Capture the cell that displays the provided text and extract its (X, Y) central coordinate. 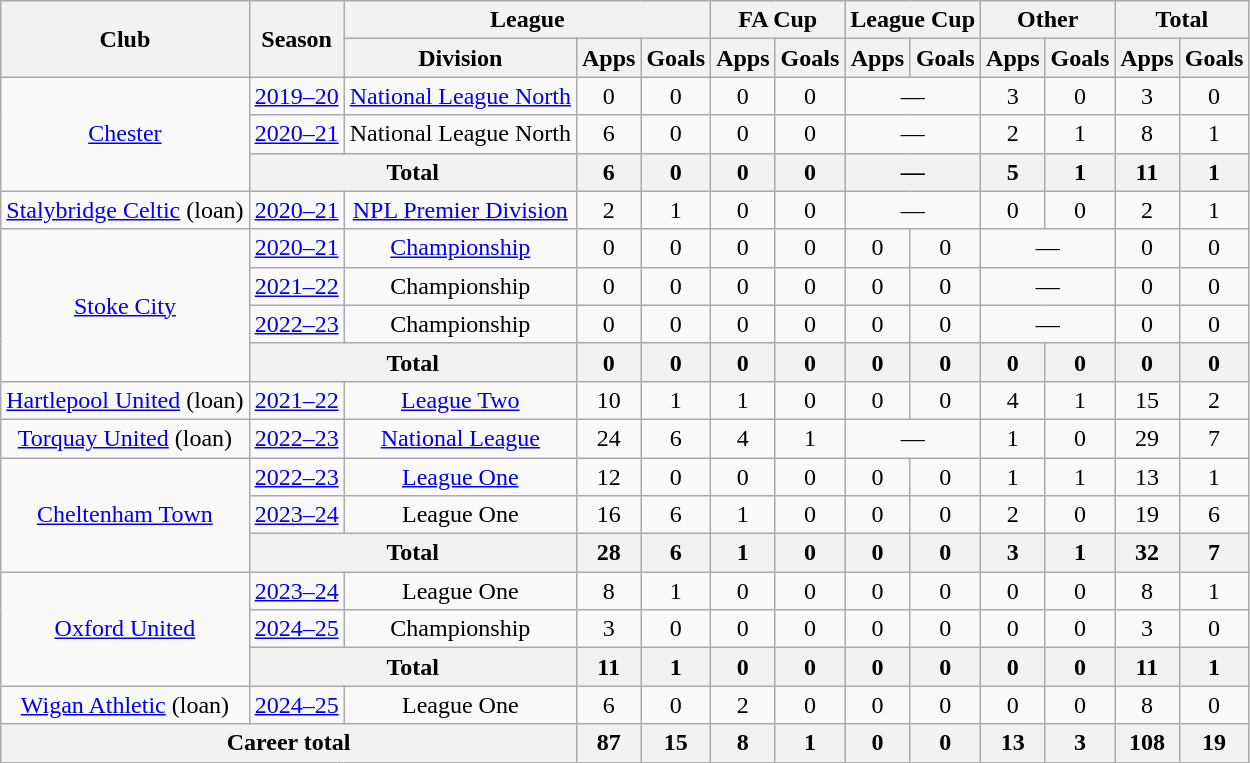
29 (1147, 438)
Other (1048, 20)
28 (608, 553)
Division (460, 58)
5 (1013, 172)
Stalybridge Celtic (loan) (125, 210)
Cheltenham Town (125, 515)
Torquay United (loan) (125, 438)
NPL Premier Division (460, 210)
24 (608, 438)
Hartlepool United (loan) (125, 400)
108 (1147, 743)
32 (1147, 553)
Career total (289, 743)
League (527, 20)
16 (608, 515)
Season (296, 39)
League Two (460, 400)
Stoke City (125, 305)
Oxford United (125, 629)
FA Cup (778, 20)
10 (608, 400)
12 (608, 477)
87 (608, 743)
Club (125, 39)
League Cup (913, 20)
Chester (125, 134)
Wigan Athletic (loan) (125, 705)
2019–20 (296, 96)
National League (460, 438)
